Output the (X, Y) coordinate of the center of the cell containing the given text.  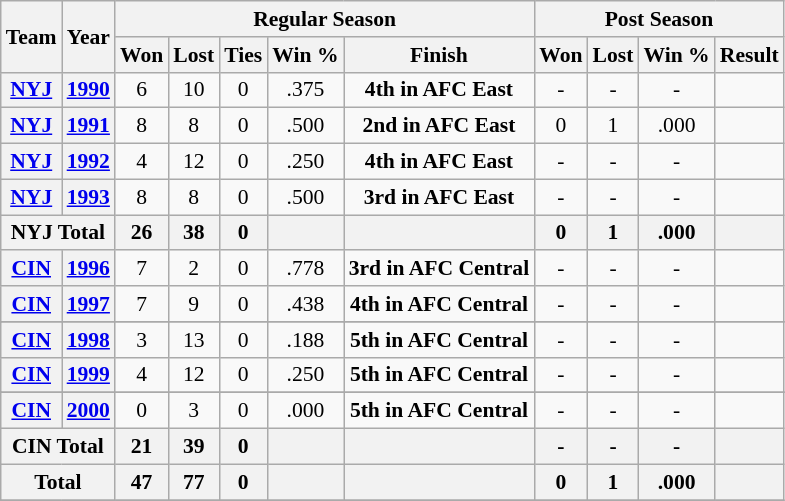
Regular Season (324, 19)
.438 (305, 304)
NYJ Total (58, 233)
1998 (88, 340)
Year (88, 36)
Result (750, 55)
77 (194, 482)
3rd in AFC East (440, 197)
26 (142, 233)
.188 (305, 340)
9 (194, 304)
1993 (88, 197)
Finish (440, 55)
6 (142, 90)
2000 (88, 411)
.778 (305, 269)
CIN Total (58, 447)
1999 (88, 375)
39 (194, 447)
38 (194, 233)
1996 (88, 269)
1991 (88, 126)
2nd in AFC East (440, 126)
47 (142, 482)
13 (194, 340)
Post Season (658, 19)
Ties (243, 55)
1990 (88, 90)
3rd in AFC Central (440, 269)
Total (58, 482)
1992 (88, 162)
Team (32, 36)
1997 (88, 304)
.375 (305, 90)
2 (194, 269)
10 (194, 90)
21 (142, 447)
4th in AFC Central (440, 304)
